Determine the (X, Y) coordinate at the center of the cell enclosing the given text.  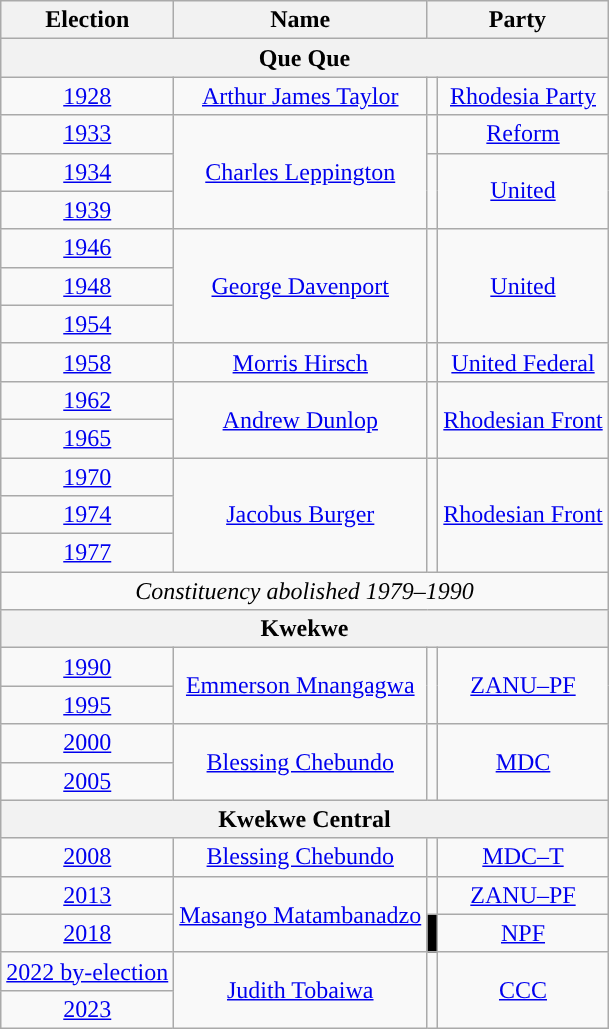
Rhodesia Party (523, 96)
1995 (88, 705)
1970 (88, 477)
Charles Leppington (300, 172)
1934 (88, 172)
Constituency abolished 1979–1990 (304, 591)
Jacobus Burger (300, 515)
Reform (523, 134)
Party (518, 20)
2022 by-election (88, 971)
1990 (88, 667)
1954 (88, 324)
1977 (88, 553)
2013 (88, 895)
MDC–T (523, 857)
Judith Tobaiwa (300, 990)
Emmerson Mnangagwa (300, 686)
1946 (88, 248)
Name (300, 20)
1958 (88, 362)
1939 (88, 210)
Que Que (304, 58)
1948 (88, 286)
2000 (88, 743)
1974 (88, 515)
MDC (523, 762)
George Davenport (300, 286)
Kwekwe (304, 629)
2005 (88, 781)
Kwekwe Central (304, 819)
Election (88, 20)
Morris Hirsch (300, 362)
Arthur James Taylor (300, 96)
Masango Matambanadzo (300, 914)
United Federal (523, 362)
2023 (88, 1009)
1965 (88, 438)
NPF (523, 933)
1933 (88, 134)
Andrew Dunlop (300, 419)
1928 (88, 96)
2018 (88, 933)
2008 (88, 857)
1962 (88, 400)
CCC (523, 990)
